Output the (x, y) coordinate of the center of the cell containing the given text.  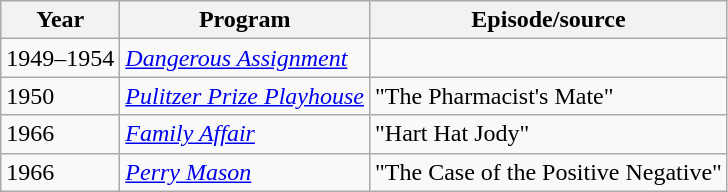
1950 (60, 96)
"The Case of the Positive Negative" (549, 172)
Year (60, 20)
Episode/source (549, 20)
Dangerous Assignment (245, 58)
Perry Mason (245, 172)
Pulitzer Prize Playhouse (245, 96)
Program (245, 20)
1949–1954 (60, 58)
"Hart Hat Jody" (549, 134)
Family Affair (245, 134)
"The Pharmacist's Mate" (549, 96)
